Identify which cell holds the provided text, then report its (x, y) central coordinate. 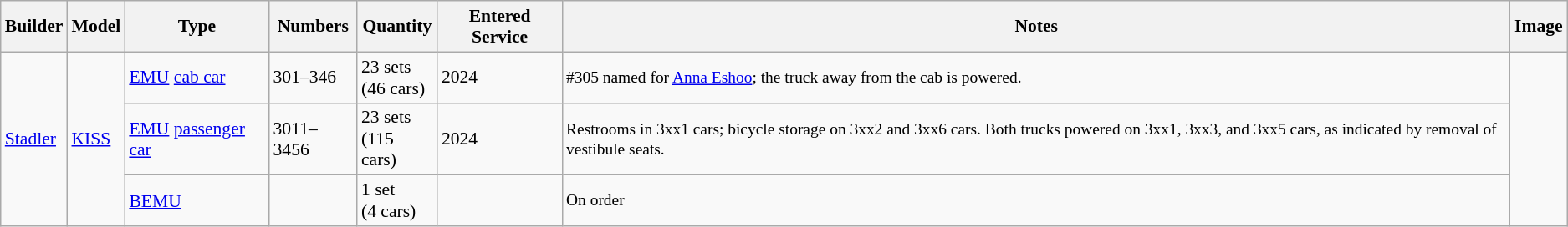
Numbers (313, 27)
Entered Service (500, 27)
1 set(4 cars) (397, 200)
301–346 (313, 77)
Builder (34, 27)
BEMU (197, 200)
23 sets(46 cars) (397, 77)
On order (1035, 200)
EMU cab car (197, 77)
Image (1539, 27)
3011–3456 (313, 139)
Type (197, 27)
#305 named for Anna Eshoo; the truck away from the cab is powered. (1035, 77)
Model (95, 27)
EMU passenger car (197, 139)
Quantity (397, 27)
Notes (1035, 27)
23 sets(115 cars) (397, 139)
Stadler (34, 139)
KISS (95, 139)
